Find where the given text appears and provide that cell's center as [X, Y] coordinate. 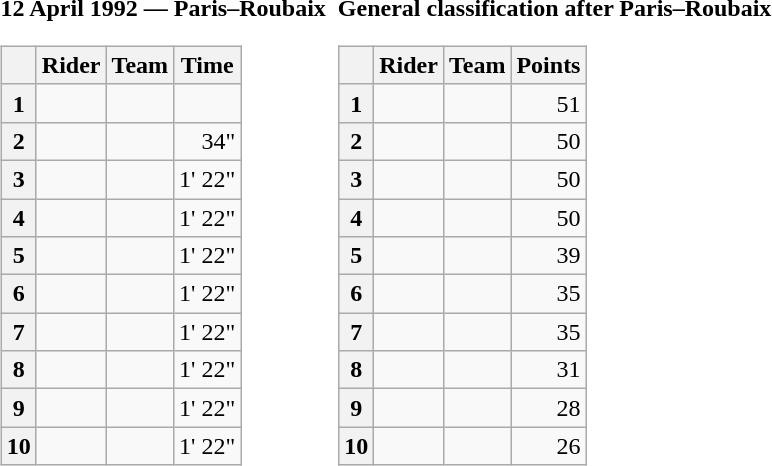
51 [548, 103]
Time [208, 65]
39 [548, 256]
34" [208, 141]
31 [548, 370]
28 [548, 408]
26 [548, 446]
Points [548, 65]
